Pinpoint the cell where the given text exists, returning its [x, y] midpoint coordinate. 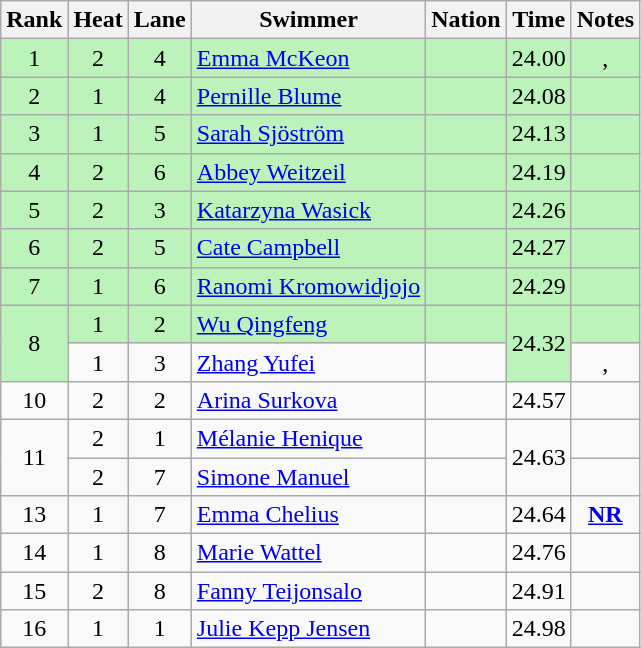
Zhang Yufei [308, 362]
13 [34, 515]
Notes [605, 20]
Abbey Weitzeil [308, 172]
Sarah Sjöström [308, 134]
Cate Campbell [308, 248]
24.19 [538, 172]
24.91 [538, 591]
24.00 [538, 58]
Time [538, 20]
10 [34, 400]
Julie Kepp Jensen [308, 629]
24.26 [538, 210]
24.76 [538, 553]
24.57 [538, 400]
14 [34, 553]
Ranomi Kromowidjojo [308, 286]
24.13 [538, 134]
Swimmer [308, 20]
24.27 [538, 248]
Pernille Blume [308, 96]
Nation [466, 20]
24.32 [538, 343]
Heat [98, 20]
Mélanie Henique [308, 438]
Katarzyna Wasick [308, 210]
24.08 [538, 96]
24.64 [538, 515]
Wu Qingfeng [308, 324]
24.63 [538, 457]
15 [34, 591]
Arina Surkova [308, 400]
24.29 [538, 286]
16 [34, 629]
Emma Chelius [308, 515]
Rank [34, 20]
NR [605, 515]
Simone Manuel [308, 477]
Marie Wattel [308, 553]
Lane [160, 20]
Emma McKeon [308, 58]
11 [34, 457]
Fanny Teijonsalo [308, 591]
24.98 [538, 629]
